Return [x, y] of the center of cell containing provided text 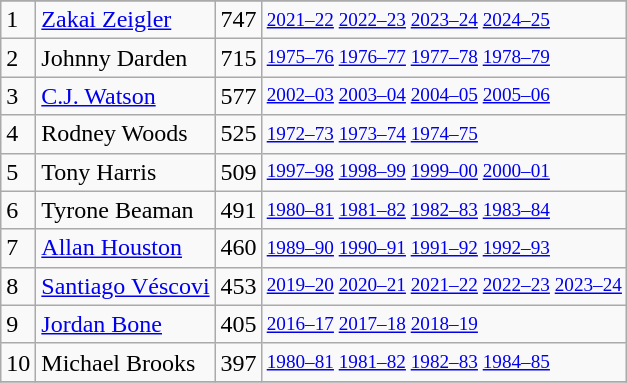
1975–76 1976–77 1977–78 1978–79 [444, 58]
453 [238, 286]
2021–22 2022–23 2023–24 2024–25 [444, 20]
9 [18, 324]
Tony Harris [126, 172]
577 [238, 96]
C.J. Watson [126, 96]
1997–98 1998–99 1999–00 2000–01 [444, 172]
2002–03 2003–04 2004–05 2005–06 [444, 96]
1980–81 1981–82 1982–83 1984–85 [444, 362]
6 [18, 210]
5 [18, 172]
7 [18, 248]
Michael Brooks [126, 362]
Jordan Bone [126, 324]
4 [18, 134]
2 [18, 58]
Rodney Woods [126, 134]
Zakai Zeigler [126, 20]
1972–73 1973–74 1974–75 [444, 134]
2016–17 2017–18 2018–19 [444, 324]
491 [238, 210]
397 [238, 362]
525 [238, 134]
10 [18, 362]
Tyrone Beaman [126, 210]
Allan Houston [126, 248]
747 [238, 20]
3 [18, 96]
509 [238, 172]
1980–81 1981–82 1982–83 1983–84 [444, 210]
1 [18, 20]
405 [238, 324]
8 [18, 286]
Johnny Darden [126, 58]
715 [238, 58]
1989–90 1990–91 1991–92 1992–93 [444, 248]
2019–20 2020–21 2021–22 2022–23 2023–24 [444, 286]
460 [238, 248]
Santiago Véscovi [126, 286]
